Extract the [X, Y] coordinate from the center of the cell holding the provided text.  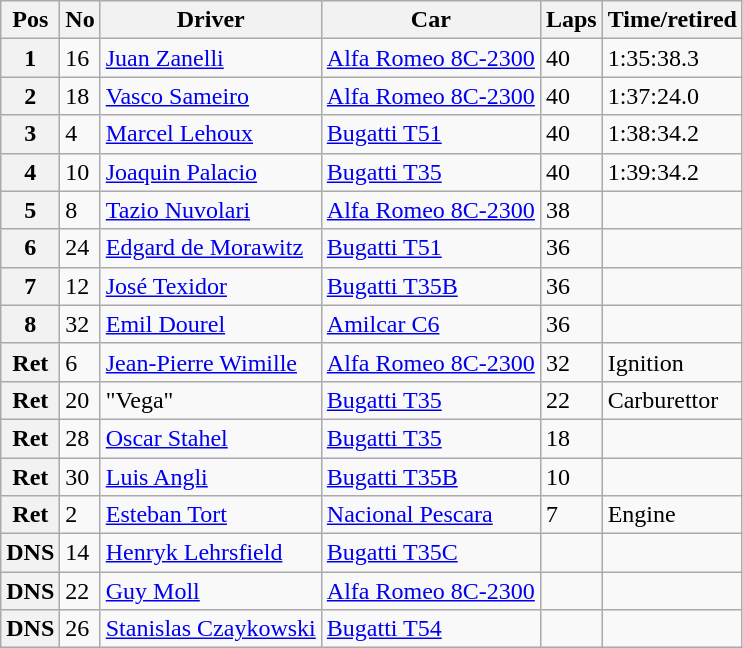
28 [80, 438]
38 [571, 210]
Stanislas Czaykowski [210, 629]
Bugatti T35C [430, 553]
1:37:24.0 [672, 96]
20 [80, 400]
1:35:38.3 [672, 58]
Driver [210, 20]
5 [30, 210]
Bugatti T54 [430, 629]
26 [80, 629]
Joaquin Palacio [210, 172]
Guy Moll [210, 591]
Time/retired [672, 20]
Edgard de Morawitz [210, 248]
Amilcar C6 [430, 324]
14 [80, 553]
Marcel Lehoux [210, 134]
1 [30, 58]
16 [80, 58]
"Vega" [210, 400]
Engine [672, 515]
Nacional Pescara [430, 515]
José Texidor [210, 286]
Henryk Lehrsfield [210, 553]
12 [80, 286]
24 [80, 248]
Laps [571, 20]
Pos [30, 20]
30 [80, 477]
3 [30, 134]
Luis Angli [210, 477]
Tazio Nuvolari [210, 210]
Jean-Pierre Wimille [210, 362]
1:39:34.2 [672, 172]
Juan Zanelli [210, 58]
Esteban Tort [210, 515]
Car [430, 20]
Ignition [672, 362]
No [80, 20]
Vasco Sameiro [210, 96]
1:38:34.2 [672, 134]
Emil Dourel [210, 324]
Carburettor [672, 400]
Oscar Stahel [210, 438]
